Return [X, Y] of the center of cell containing provided text 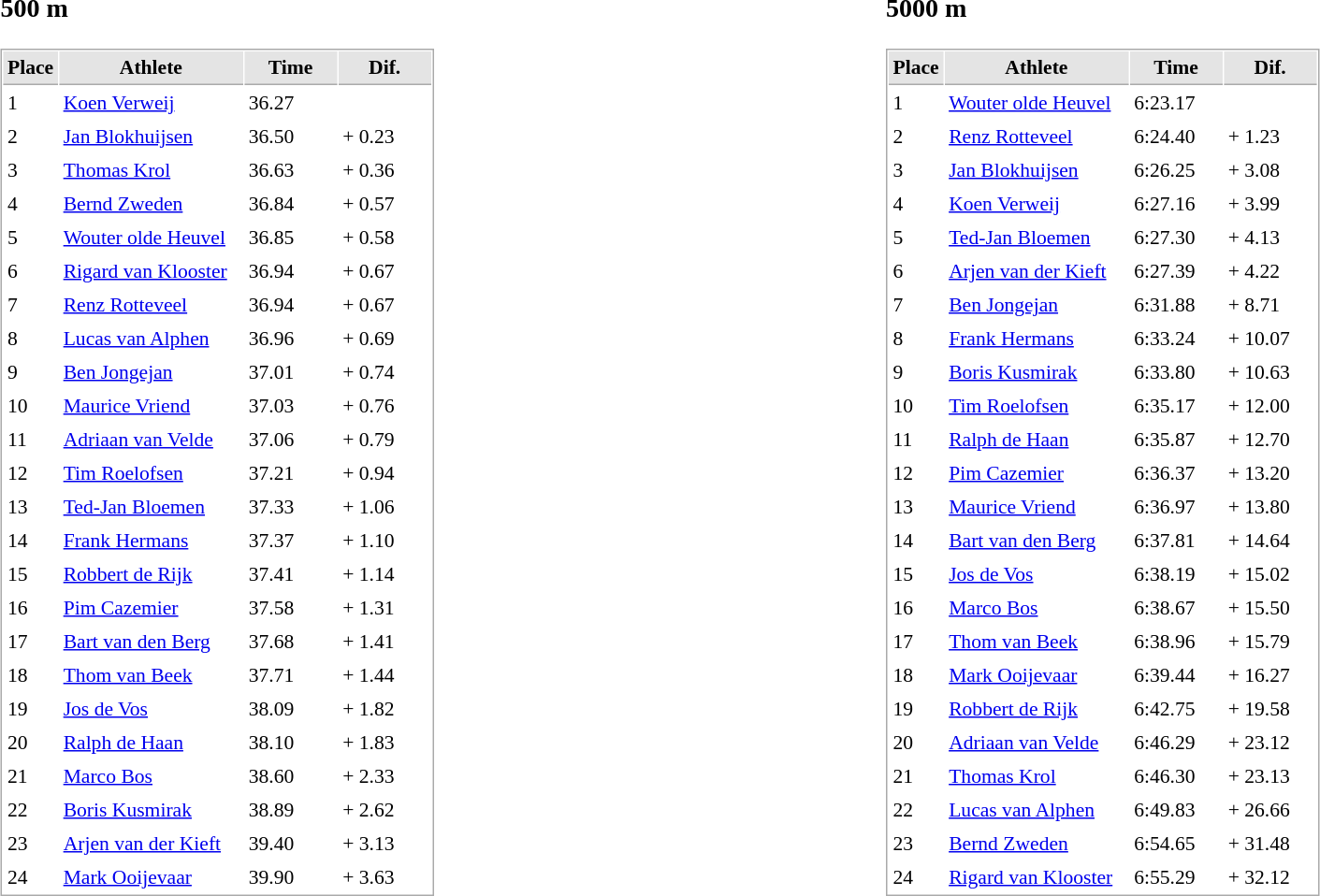
37.01 [290, 372]
+ 12.00 [1270, 406]
6:39.44 [1177, 675]
37.71 [290, 675]
6:35.87 [1177, 440]
36.85 [290, 238]
+ 3.08 [1270, 170]
36.63 [290, 170]
+ 15.50 [1270, 608]
+ 1.31 [385, 608]
+ 3.13 [385, 844]
6:36.97 [1177, 507]
37.37 [290, 541]
+ 3.63 [385, 877]
38.89 [290, 810]
+ 0.74 [385, 372]
38.60 [290, 776]
+ 0.79 [385, 440]
+ 1.83 [385, 743]
+ 1.44 [385, 675]
+ 0.23 [385, 137]
6:23.17 [1177, 103]
+ 1.23 [1270, 137]
6:33.24 [1177, 339]
36.50 [290, 137]
6:46.29 [1177, 743]
6:49.83 [1177, 810]
+ 13.20 [1270, 473]
6:38.96 [1177, 642]
37.58 [290, 608]
6:27.39 [1177, 271]
38.09 [290, 709]
+ 1.10 [385, 541]
+ 1.41 [385, 642]
6:35.17 [1177, 406]
6:38.19 [1177, 574]
+ 2.62 [385, 810]
+ 14.64 [1270, 541]
+ 3.99 [1270, 204]
+ 0.36 [385, 170]
6:27.16 [1177, 204]
+ 15.79 [1270, 642]
+ 13.80 [1270, 507]
+ 19.58 [1270, 709]
37.33 [290, 507]
+ 8.71 [1270, 305]
+ 4.22 [1270, 271]
6:33.80 [1177, 372]
+ 23.13 [1270, 776]
36.96 [290, 339]
6:55.29 [1177, 877]
36.84 [290, 204]
6:37.81 [1177, 541]
6:36.37 [1177, 473]
37.06 [290, 440]
6:31.88 [1177, 305]
+ 2.33 [385, 776]
6:38.67 [1177, 608]
39.40 [290, 844]
6:46.30 [1177, 776]
37.21 [290, 473]
37.03 [290, 406]
+ 1.14 [385, 574]
+ 32.12 [1270, 877]
6:27.30 [1177, 238]
39.90 [290, 877]
+ 1.06 [385, 507]
+ 12.70 [1270, 440]
+ 16.27 [1270, 675]
+ 10.07 [1270, 339]
+ 15.02 [1270, 574]
37.68 [290, 642]
38.10 [290, 743]
+ 26.66 [1270, 810]
+ 0.76 [385, 406]
+ 1.82 [385, 709]
36.27 [290, 103]
+ 0.57 [385, 204]
6:42.75 [1177, 709]
+ 4.13 [1270, 238]
+ 0.94 [385, 473]
6:24.40 [1177, 137]
+ 23.12 [1270, 743]
+ 10.63 [1270, 372]
6:26.25 [1177, 170]
6:54.65 [1177, 844]
+ 0.69 [385, 339]
+ 0.58 [385, 238]
+ 31.48 [1270, 844]
37.41 [290, 574]
